Detect which cell encompasses the target text, then output its [x, y] center coordinate. 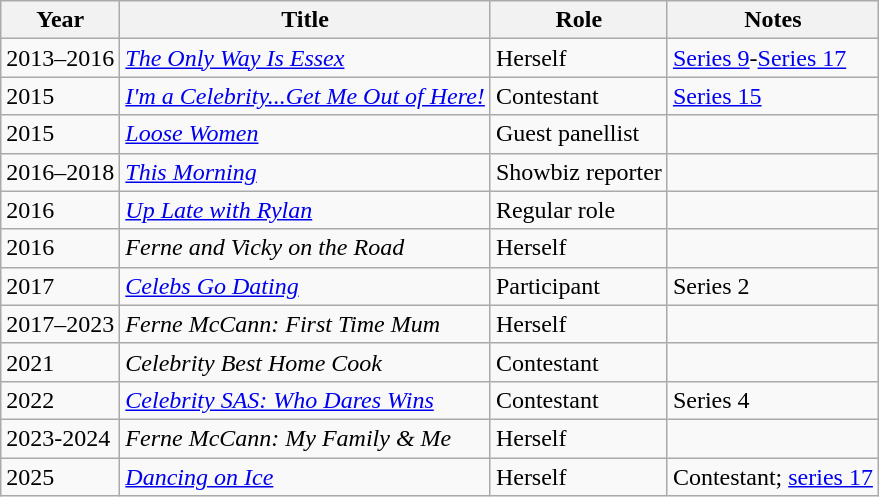
Ferne McCann: First Time Mum [306, 324]
Notes [772, 20]
Series 9-Series 17 [772, 58]
2016–2018 [60, 172]
Series 2 [772, 286]
2021 [60, 362]
Series 4 [772, 400]
This Morning [306, 172]
Dancing on Ice [306, 477]
2017 [60, 286]
Contestant; series 17 [772, 477]
2022 [60, 400]
Guest panellist [578, 134]
Showbiz reporter [578, 172]
Celebrity Best Home Cook [306, 362]
Celebs Go Dating [306, 286]
Role [578, 20]
Ferne McCann: My Family & Me [306, 438]
Regular role [578, 210]
Up Late with Rylan [306, 210]
2023-2024 [60, 438]
Participant [578, 286]
I'm a Celebrity...Get Me Out of Here! [306, 96]
Series 15 [772, 96]
Year [60, 20]
2013–2016 [60, 58]
Ferne and Vicky on the Road [306, 248]
Celebrity SAS: Who Dares Wins [306, 400]
Loose Women [306, 134]
2017–2023 [60, 324]
Title [306, 20]
2025 [60, 477]
The Only Way Is Essex [306, 58]
